Find where the given text appears and provide that cell's center as (x, y) coordinate. 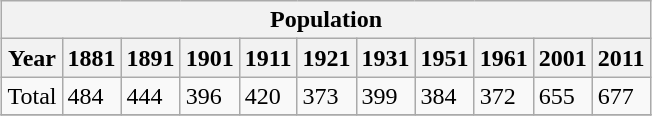
420 (268, 96)
677 (621, 96)
1961 (504, 58)
484 (92, 96)
Population (326, 20)
1911 (268, 58)
Year (32, 58)
1951 (444, 58)
373 (326, 96)
655 (562, 96)
2011 (621, 58)
384 (444, 96)
1921 (326, 58)
Total (32, 96)
1881 (92, 58)
396 (210, 96)
1901 (210, 58)
399 (386, 96)
1891 (150, 58)
444 (150, 96)
372 (504, 96)
2001 (562, 58)
1931 (386, 58)
